Extract the [x, y] coordinate from the center of the cell holding the provided text.  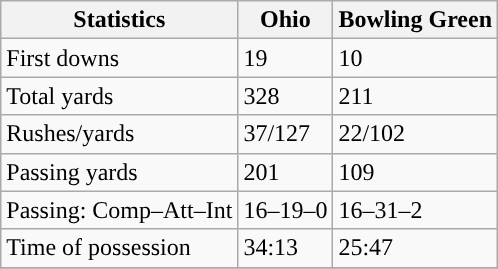
22/102 [416, 134]
328 [286, 96]
Statistics [120, 20]
16–19–0 [286, 210]
109 [416, 172]
201 [286, 172]
Ohio [286, 20]
19 [286, 58]
211 [416, 96]
37/127 [286, 134]
16–31–2 [416, 210]
34:13 [286, 248]
Time of possession [120, 248]
Bowling Green [416, 20]
Rushes/yards [120, 134]
Passing: Comp–Att–Int [120, 210]
First downs [120, 58]
25:47 [416, 248]
Passing yards [120, 172]
10 [416, 58]
Total yards [120, 96]
